Provide the [X, Y] coordinate of the cell's center where the given text is located.  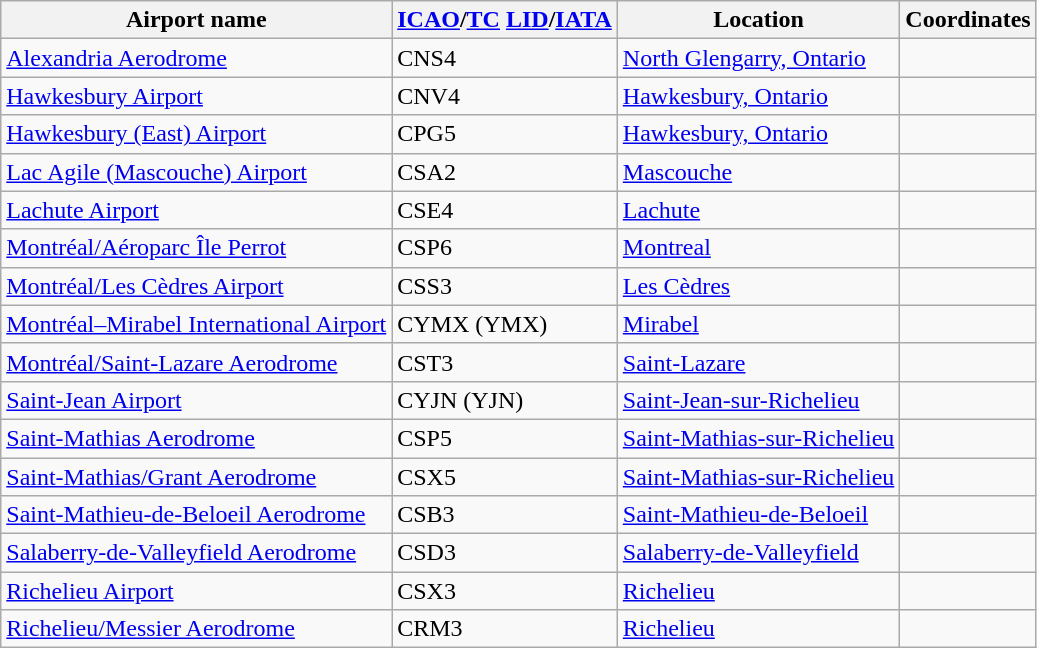
Hawkesbury Airport [196, 96]
CNV4 [505, 96]
Airport name [196, 20]
Saint-Jean-sur-Richelieu [758, 400]
CSA2 [505, 172]
Salaberry-de-Valleyfield Aerodrome [196, 553]
CSP6 [505, 248]
CSX5 [505, 477]
CNS4 [505, 58]
CST3 [505, 362]
Salaberry-de-Valleyfield [758, 553]
Lachute Airport [196, 210]
CPG5 [505, 134]
Saint-Mathieu-de-Beloeil [758, 515]
Hawkesbury (East) Airport [196, 134]
Lachute [758, 210]
CSX3 [505, 591]
Montréal–Mirabel International Airport [196, 324]
CSD3 [505, 553]
Montréal/Saint-Lazare Aerodrome [196, 362]
CSB3 [505, 515]
CRM3 [505, 629]
CSS3 [505, 286]
Coordinates [968, 20]
Saint-Lazare [758, 362]
Richelieu Airport [196, 591]
Richelieu/Messier Aerodrome [196, 629]
Alexandria Aerodrome [196, 58]
CSP5 [505, 438]
Lac Agile (Mascouche) Airport [196, 172]
CYMX (YMX) [505, 324]
Location [758, 20]
CYJN (YJN) [505, 400]
Saint-Mathieu-de-Beloeil Aerodrome [196, 515]
Montreal [758, 248]
Mirabel [758, 324]
Mascouche [758, 172]
CSE4 [505, 210]
Montréal/Les Cèdres Airport [196, 286]
Saint-Mathias Aerodrome [196, 438]
North Glengarry, Ontario [758, 58]
Saint-Mathias/Grant Aerodrome [196, 477]
ICAO/TC LID/IATA [505, 20]
Saint-Jean Airport [196, 400]
Montréal/Aéroparc Île Perrot [196, 248]
Les Cèdres [758, 286]
